Return (x, y) of the center of cell containing provided text 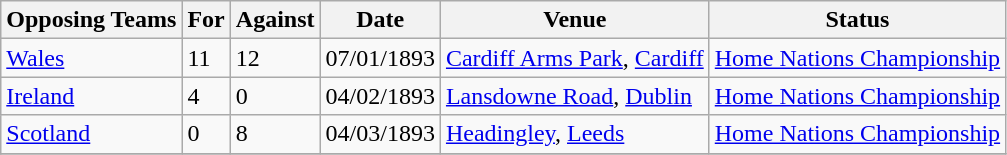
Wales (92, 58)
04/02/1893 (380, 96)
Scotland (92, 134)
Against (275, 20)
Headingley, Leeds (574, 134)
Date (380, 20)
Opposing Teams (92, 20)
Ireland (92, 96)
07/01/1893 (380, 58)
For (206, 20)
Venue (574, 20)
04/03/1893 (380, 134)
Lansdowne Road, Dublin (574, 96)
12 (275, 58)
Cardiff Arms Park, Cardiff (574, 58)
4 (206, 96)
8 (275, 134)
11 (206, 58)
Status (857, 20)
